Extract the [x, y] coordinate from the center of the cell holding the provided text.  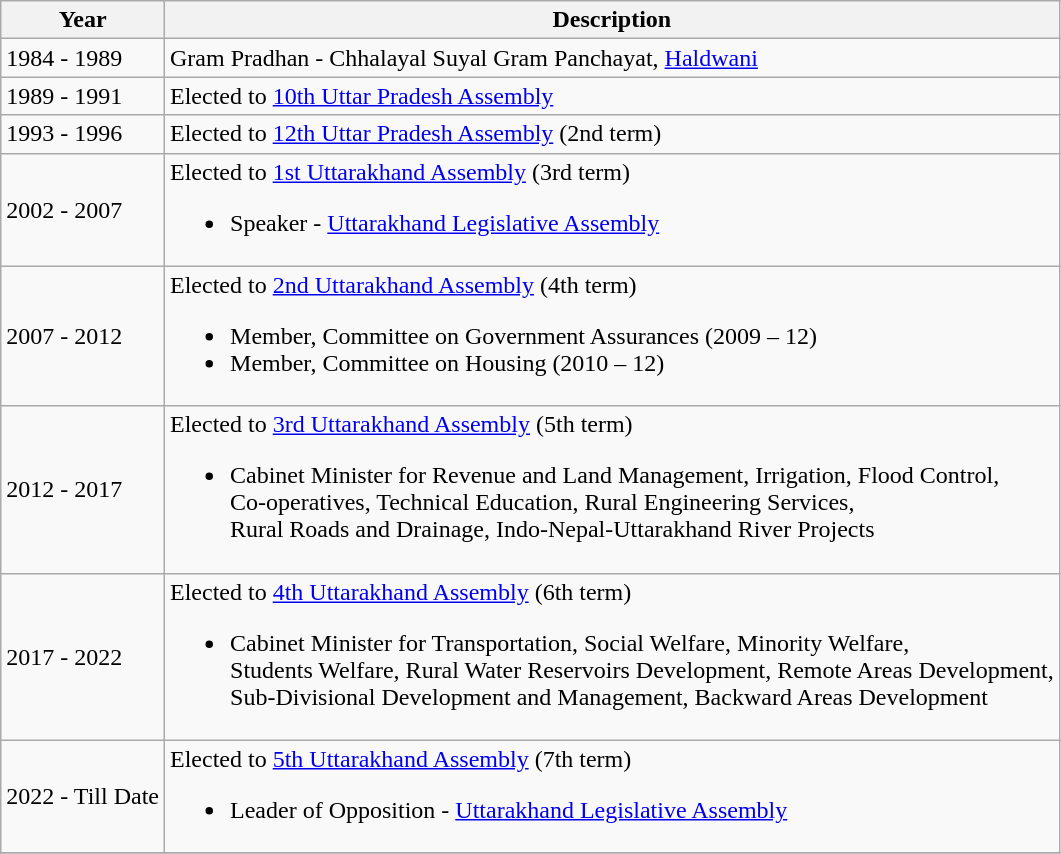
Elected to 2nd Uttarakhand Assembly (4th term)Member, Committee on Government Assurances (2009 – 12)Member, Committee on Housing (2010 – 12) [612, 336]
Elected to 1st Uttarakhand Assembly (3rd term)Speaker - Uttarakhand Legislative Assembly [612, 210]
Gram Pradhan - Chhalayal Suyal Gram Panchayat, Haldwani [612, 58]
1984 - 1989 [83, 58]
1989 - 1991 [83, 96]
2002 - 2007 [83, 210]
2017 - 2022 [83, 656]
Elected to 5th Uttarakhand Assembly (7th term)Leader of Opposition - Uttarakhand Legislative Assembly [612, 796]
2022 - Till Date [83, 796]
Elected to 12th Uttar Pradesh Assembly (2nd term) [612, 134]
Elected to 10th Uttar Pradesh Assembly [612, 96]
1993 - 1996 [83, 134]
2012 - 2017 [83, 490]
Year [83, 20]
Description [612, 20]
2007 - 2012 [83, 336]
